Return the (x, y) coordinate for the center point of the cell that contains the specified text.  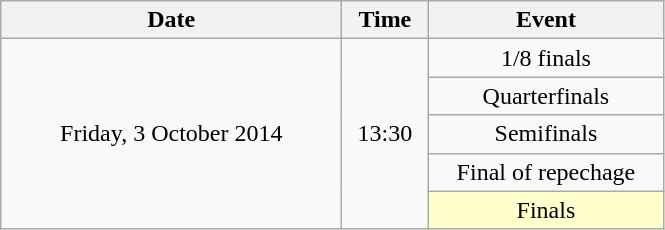
Semifinals (546, 134)
Event (546, 20)
13:30 (385, 134)
Date (172, 20)
Friday, 3 October 2014 (172, 134)
1/8 finals (546, 58)
Time (385, 20)
Finals (546, 210)
Quarterfinals (546, 96)
Final of repechage (546, 172)
